Find where the given text appears and provide that cell's center as [x, y] coordinate. 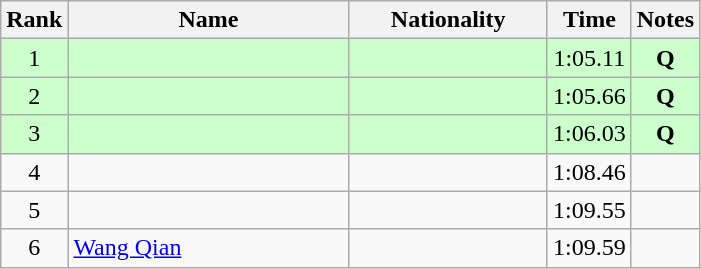
1:09.55 [589, 210]
3 [34, 134]
Rank [34, 20]
1:06.03 [589, 134]
4 [34, 172]
1 [34, 58]
1:08.46 [589, 172]
1:09.59 [589, 248]
1:05.66 [589, 96]
1:05.11 [589, 58]
Name [208, 20]
5 [34, 210]
Notes [665, 20]
Wang Qian [208, 248]
Nationality [448, 20]
Time [589, 20]
6 [34, 248]
2 [34, 96]
